Identify which cell holds the provided text, then report its (X, Y) central coordinate. 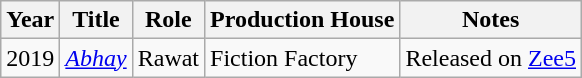
Notes (491, 20)
Abhay (96, 58)
Production House (302, 20)
Fiction Factory (302, 58)
2019 (30, 58)
Released on Zee5 (491, 58)
Year (30, 20)
Rawat (168, 58)
Role (168, 20)
Title (96, 20)
